Locate the cell with the specified text and output its [X, Y] center coordinate. 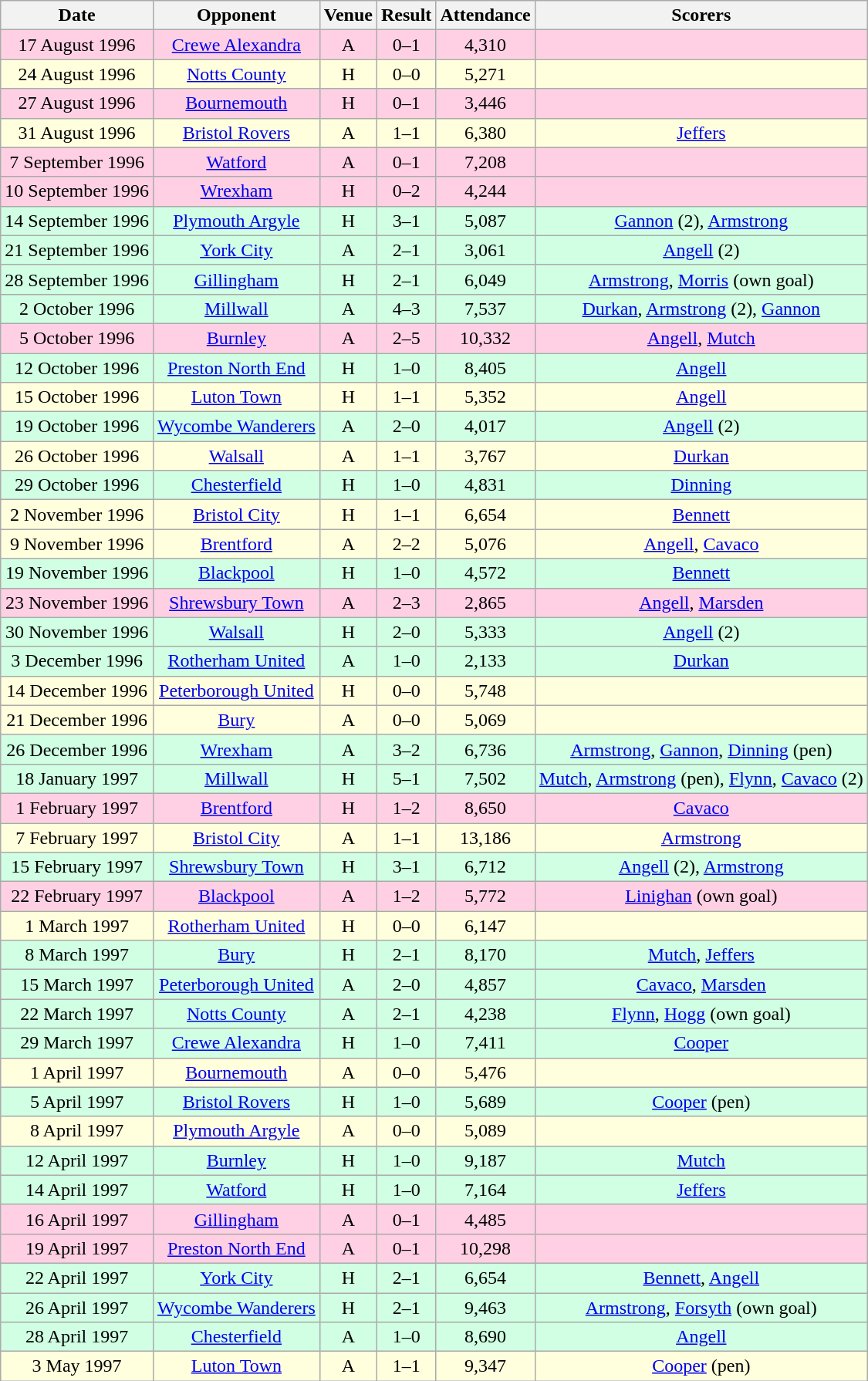
26 April 1997 [77, 1308]
6,736 [485, 749]
5,069 [485, 720]
2 November 1996 [77, 515]
3–2 [406, 749]
7,537 [485, 309]
Armstrong, Gannon, Dinning (pen) [701, 749]
Attendance [485, 15]
5,333 [485, 632]
26 December 1996 [77, 749]
Bennett, Angell [701, 1278]
4,485 [485, 1219]
Dinning [701, 485]
5,476 [485, 1072]
5,076 [485, 544]
9,347 [485, 1366]
26 October 1996 [77, 456]
7 September 1996 [77, 162]
Angell (2), Armstrong [701, 867]
Cavaco [701, 808]
15 February 1997 [77, 867]
5,748 [485, 690]
Result [406, 15]
Durkan, Armstrong (2), Gannon [701, 309]
2,865 [485, 603]
14 April 1997 [77, 1190]
8,690 [485, 1337]
28 April 1997 [77, 1337]
7,208 [485, 162]
10 September 1996 [77, 191]
Armstrong, Forsyth (own goal) [701, 1308]
Mutch [701, 1160]
Angell, Cavaco [701, 544]
24 August 1996 [77, 74]
Opponent [236, 15]
4,244 [485, 191]
2–5 [406, 338]
3,446 [485, 103]
Angell, Mutch [701, 338]
14 December 1996 [77, 690]
Scorers [701, 15]
4,572 [485, 573]
4,831 [485, 485]
5,087 [485, 221]
6,049 [485, 279]
Venue [348, 15]
7,164 [485, 1190]
17 August 1996 [77, 45]
1 February 1997 [77, 808]
22 March 1997 [77, 1014]
22 April 1997 [77, 1278]
5,689 [485, 1102]
31 August 1996 [77, 133]
2 October 1996 [77, 309]
7 February 1997 [77, 837]
10,332 [485, 338]
4,238 [485, 1014]
21 December 1996 [77, 720]
19 October 1996 [77, 427]
6,380 [485, 133]
22 February 1997 [77, 896]
10,298 [485, 1248]
6,712 [485, 867]
21 September 1996 [77, 250]
19 November 1996 [77, 573]
1 April 1997 [77, 1072]
2,133 [485, 661]
Linighan (own goal) [701, 896]
7,411 [485, 1043]
13,186 [485, 837]
18 January 1997 [77, 778]
4,857 [485, 984]
3 December 1996 [77, 661]
3,061 [485, 250]
Date [77, 15]
4,017 [485, 427]
Angell, Marsden [701, 603]
Armstrong, Morris (own goal) [701, 279]
9 November 1996 [77, 544]
5,271 [485, 74]
9,187 [485, 1160]
Cooper [701, 1043]
8 April 1997 [77, 1131]
5,089 [485, 1131]
16 April 1997 [77, 1219]
12 October 1996 [77, 368]
28 September 1996 [77, 279]
19 April 1997 [77, 1248]
Flynn, Hogg (own goal) [701, 1014]
5,772 [485, 896]
Mutch, Armstrong (pen), Flynn, Cavaco (2) [701, 778]
4–3 [406, 309]
2–3 [406, 603]
15 March 1997 [77, 984]
Armstrong [701, 837]
5 April 1997 [77, 1102]
0–2 [406, 191]
29 October 1996 [77, 485]
1 March 1997 [77, 926]
4,310 [485, 45]
Mutch, Jeffers [701, 955]
29 March 1997 [77, 1043]
15 October 1996 [77, 397]
14 September 1996 [77, 221]
8,650 [485, 808]
7,502 [485, 778]
6,147 [485, 926]
8,170 [485, 955]
30 November 1996 [77, 632]
Cavaco, Marsden [701, 984]
2–2 [406, 544]
3,767 [485, 456]
27 August 1996 [77, 103]
12 April 1997 [77, 1160]
5 October 1996 [77, 338]
8 March 1997 [77, 955]
8,405 [485, 368]
5,352 [485, 397]
9,463 [485, 1308]
5–1 [406, 778]
23 November 1996 [77, 603]
3 May 1997 [77, 1366]
Gannon (2), Armstrong [701, 221]
